Capture the cell that displays the provided text and extract its (x, y) central coordinate. 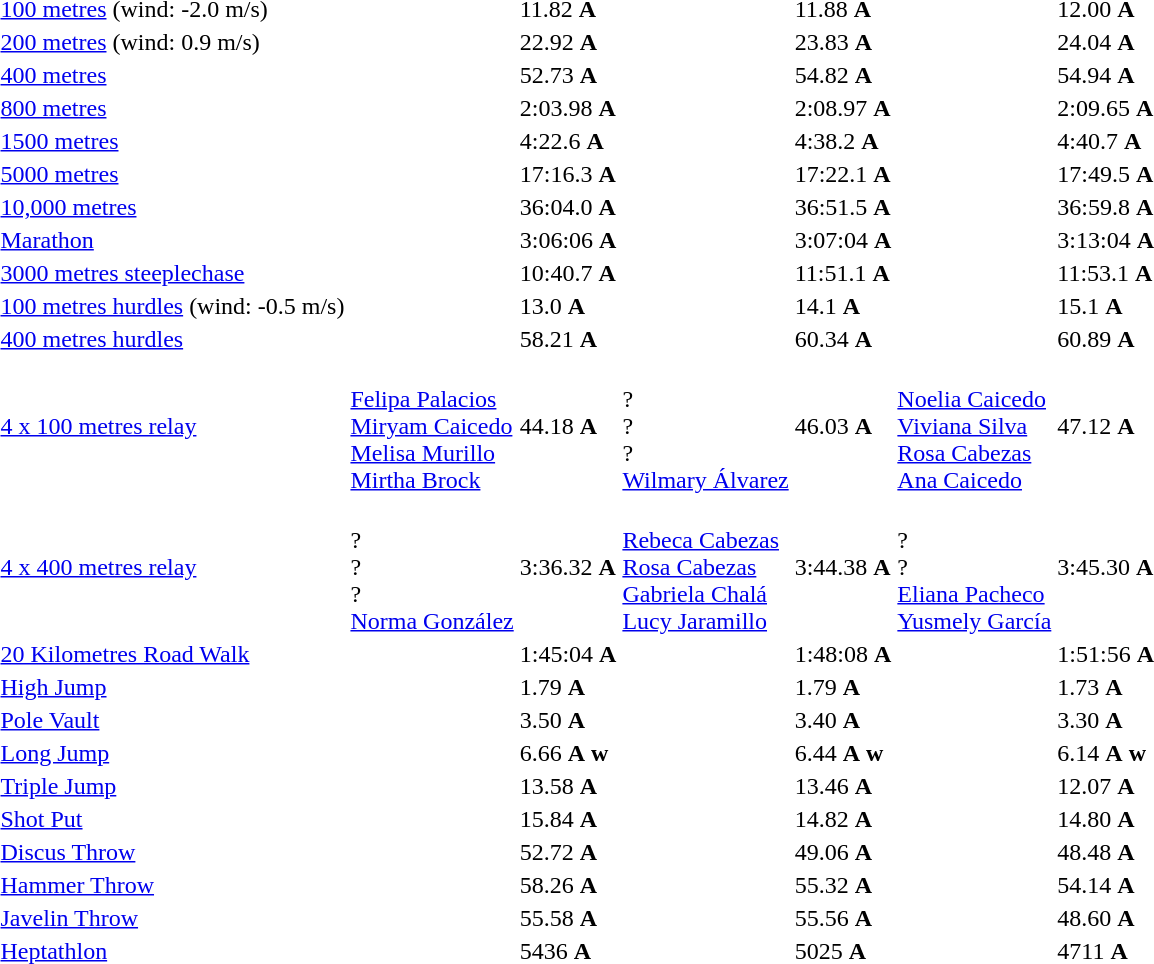
54.82 A (843, 75)
52.72 A (568, 852)
???Norma González (432, 567)
3:07:04 A (843, 240)
55.56 A (843, 918)
6.44 A w (843, 753)
2:08.97 A (843, 108)
1:48:08 A (843, 654)
6.66 A w (568, 753)
14.1 A (843, 306)
3:44.38 A (843, 567)
46.03 A (843, 426)
55.32 A (843, 885)
17:16.3 A (568, 174)
3.40 A (843, 720)
13.0 A (568, 306)
11:51.1 A (843, 273)
??Eliana PachecoYusmely García (974, 567)
15.84 A (568, 819)
14.82 A (843, 819)
Rebeca CabezasRosa CabezasGabriela ChaláLucy Jaramillo (706, 567)
4:22.6 A (568, 141)
4:38.2 A (843, 141)
36:04.0 A (568, 207)
17:22.1 A (843, 174)
55.58 A (568, 918)
49.06 A (843, 852)
3:06:06 A (568, 240)
Felipa PalaciosMiryam CaicedoMelisa MurilloMirtha Brock (432, 426)
Noelia CaicedoViviana SilvaRosa CabezasAna Caicedo (974, 426)
36:51.5 A (843, 207)
2:03.98 A (568, 108)
10:40.7 A (568, 273)
44.18 A (568, 426)
???Wilmary Álvarez (706, 426)
58.21 A (568, 339)
13.58 A (568, 786)
22.92 A (568, 42)
23.83 A (843, 42)
58.26 A (568, 885)
1:45:04 A (568, 654)
3.50 A (568, 720)
52.73 A (568, 75)
3:36.32 A (568, 567)
13.46 A (843, 786)
60.34 A (843, 339)
